Find where the given text appears and provide that cell's center as [x, y] coordinate. 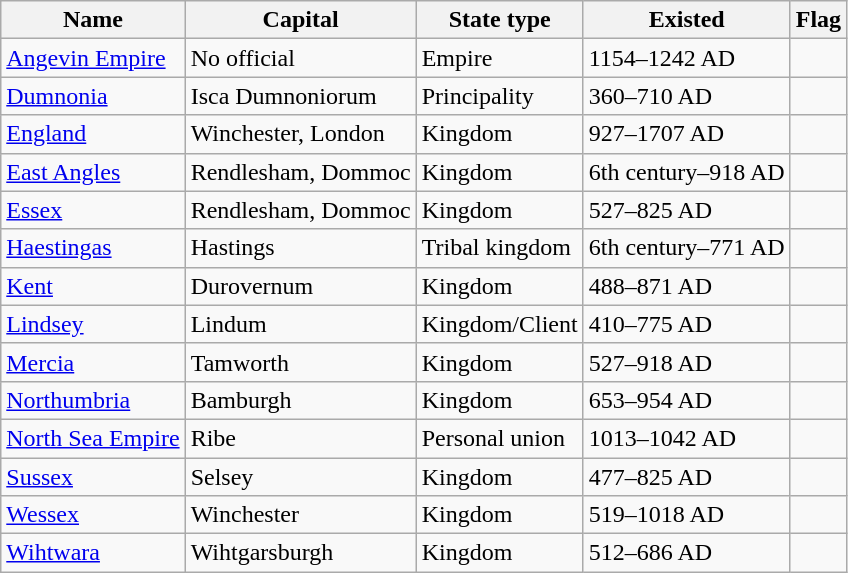
Wihtgarsburgh [300, 553]
State type [500, 20]
Mercia [93, 362]
Isca Dumnoniorum [300, 96]
England [93, 134]
Haestingas [93, 248]
Northumbria [93, 400]
Winchester, London [300, 134]
East Angles [93, 172]
Existed [686, 20]
Kingdom/Client [500, 324]
477–825 AD [686, 477]
Selsey [300, 477]
Capital [300, 20]
Empire [500, 58]
Kent [93, 286]
527–918 AD [686, 362]
1013–1042 AD [686, 438]
Wessex [93, 515]
Lindum [300, 324]
Sussex [93, 477]
519–1018 AD [686, 515]
Flag [818, 20]
Tamworth [300, 362]
Dumnonia [93, 96]
Principality [500, 96]
No official [300, 58]
410–775 AD [686, 324]
Lindsey [93, 324]
Winchester [300, 515]
927–1707 AD [686, 134]
6th century–918 AD [686, 172]
Wihtwara [93, 553]
Hastings [300, 248]
1154–1242 AD [686, 58]
653–954 AD [686, 400]
Bamburgh [300, 400]
Angevin Empire [93, 58]
Durovernum [300, 286]
488–871 AD [686, 286]
Personal union [500, 438]
Tribal kingdom [500, 248]
Essex [93, 210]
6th century–771 AD [686, 248]
512–686 AD [686, 553]
360–710 AD [686, 96]
527–825 AD [686, 210]
Name [93, 20]
North Sea Empire [93, 438]
Ribe [300, 438]
